Determine the (x, y) coordinate at the center of the cell enclosing the given text.  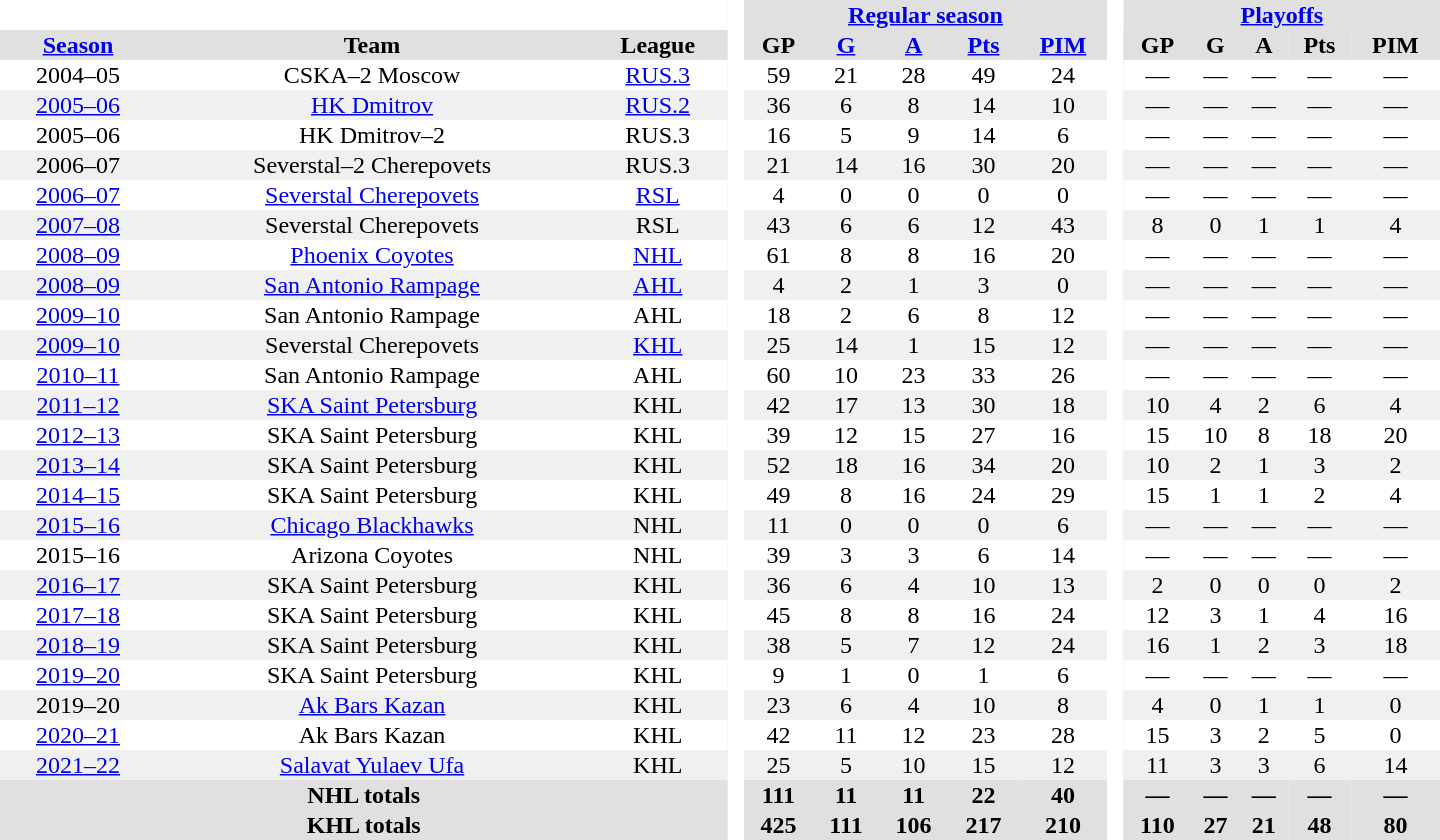
Salavat Yulaev Ufa (372, 765)
2020–21 (78, 735)
2017–18 (78, 615)
HK Dmitrov–2 (372, 135)
17 (846, 405)
Playoffs (1282, 15)
Severstal–2 Cherepovets (372, 165)
106 (914, 825)
CSKA–2 Moscow (372, 75)
425 (778, 825)
40 (1062, 795)
2013–14 (78, 465)
HK Dmitrov (372, 105)
2021–22 (78, 765)
110 (1158, 825)
Season (78, 45)
RUS.2 (658, 105)
2012–13 (78, 435)
2018–19 (78, 645)
22 (984, 795)
210 (1062, 825)
48 (1320, 825)
2016–17 (78, 585)
33 (984, 375)
Phoenix Coyotes (372, 255)
2007–08 (78, 225)
2010–11 (78, 375)
29 (1062, 495)
Chicago Blackhawks (372, 525)
34 (984, 465)
7 (914, 645)
60 (778, 375)
NHL totals (364, 795)
59 (778, 75)
26 (1062, 375)
217 (984, 825)
KHL totals (364, 825)
2004–05 (78, 75)
2014–15 (78, 495)
80 (1396, 825)
61 (778, 255)
League (658, 45)
45 (778, 615)
38 (778, 645)
2011–12 (78, 405)
Arizona Coyotes (372, 555)
Regular season (925, 15)
Team (372, 45)
52 (778, 465)
